From the cell containing the given text, extract its center point as [X, Y] coordinate. 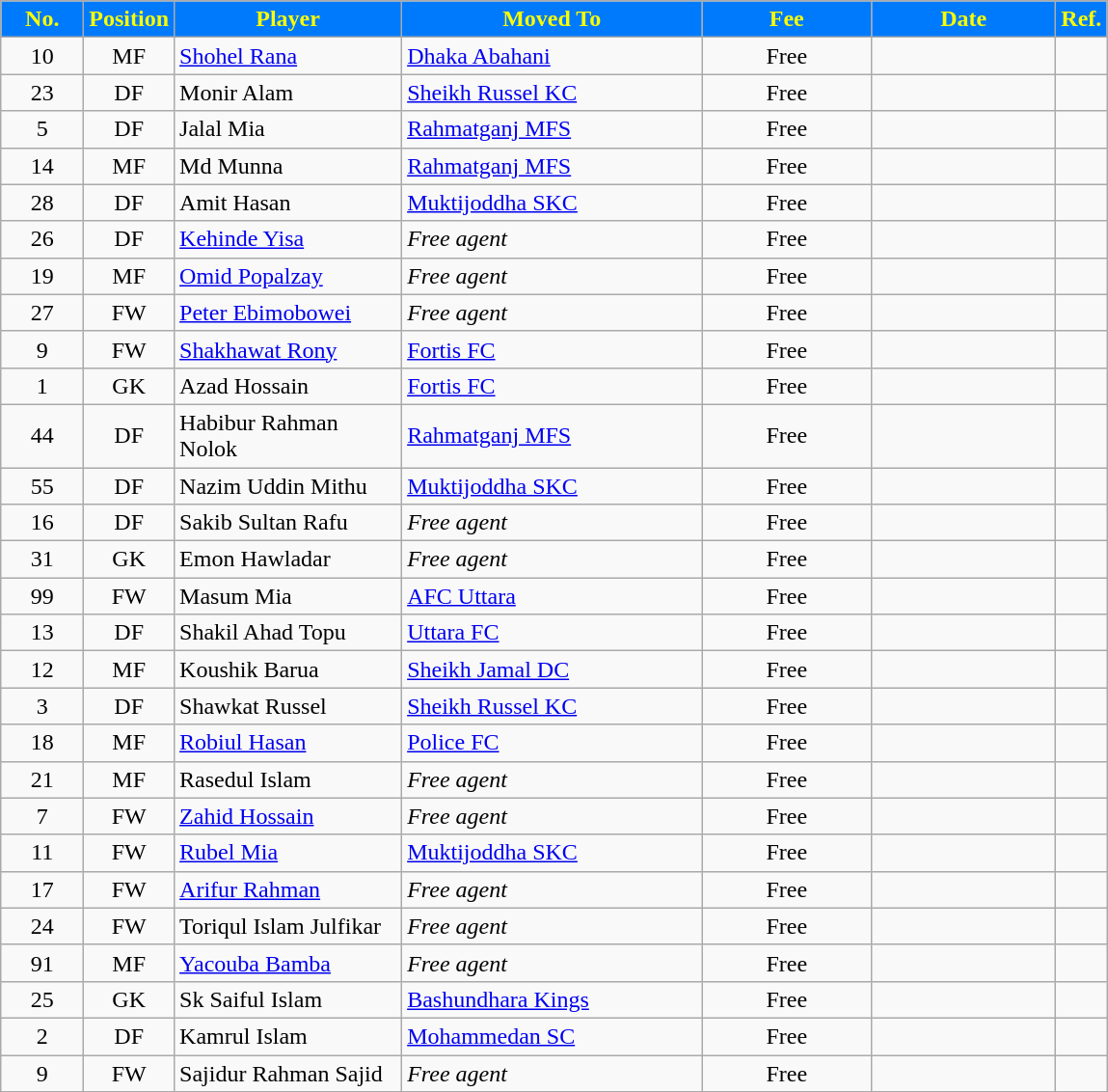
28 [42, 203]
Police FC [552, 743]
13 [42, 633]
Sk Saiful Islam [288, 999]
AFC Uttara [552, 596]
16 [42, 523]
2 [42, 1036]
Yacouba Bamba [288, 963]
44 [42, 436]
Arifur Rahman [288, 889]
Kehinde Yisa [288, 239]
Jalal Mia [288, 129]
Rasedul Islam [288, 779]
55 [42, 485]
11 [42, 853]
10 [42, 56]
Sheikh Jamal DC [552, 669]
31 [42, 560]
No. [42, 19]
Bashundhara Kings [552, 999]
Player [288, 19]
Md Munna [288, 166]
Sajidur Rahman Sajid [288, 1074]
Masum Mia [288, 596]
Emon Hawladar [288, 560]
Habibur Rahman Nolok [288, 436]
25 [42, 999]
Dhaka Abahani [552, 56]
19 [42, 276]
21 [42, 779]
14 [42, 166]
Peter Ebimobowei [288, 313]
Fee [787, 19]
1 [42, 386]
7 [42, 816]
Sakib Sultan Rafu [288, 523]
12 [42, 669]
5 [42, 129]
17 [42, 889]
Robiul Hasan [288, 743]
23 [42, 93]
Shohel Rana [288, 56]
Amit Hasan [288, 203]
Azad Hossain [288, 386]
26 [42, 239]
Date [964, 19]
24 [42, 926]
Ref. [1082, 19]
Rubel Mia [288, 853]
Omid Popalzay [288, 276]
Uttara FC [552, 633]
Nazim Uddin Mithu [288, 485]
Shawkat Russel [288, 706]
Shakil Ahad Topu [288, 633]
Shakhawat Rony [288, 349]
91 [42, 963]
Kamrul Islam [288, 1036]
Moved To [552, 19]
Position [129, 19]
Mohammedan SC [552, 1036]
3 [42, 706]
Toriqul Islam Julfikar [288, 926]
Monir Alam [288, 93]
18 [42, 743]
Koushik Barua [288, 669]
27 [42, 313]
99 [42, 596]
Zahid Hossain [288, 816]
